Determine the [X, Y] coordinate at the center of the cell enclosing the given text.  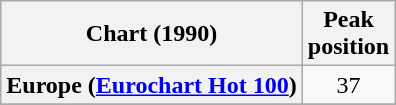
Peakposition [348, 34]
37 [348, 85]
Europe (Eurochart Hot 100) [152, 85]
Chart (1990) [152, 34]
